Capture the cell that displays the provided text and extract its [X, Y] central coordinate. 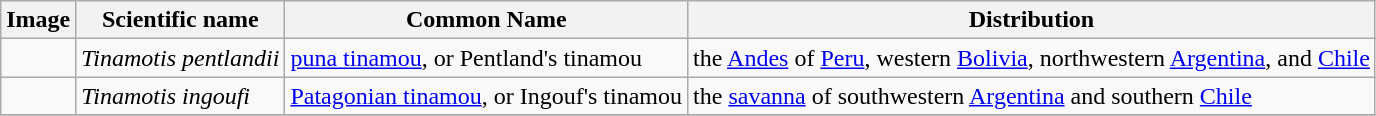
Tinamotis ingoufi [180, 96]
Distribution [1032, 20]
Common Name [486, 20]
Scientific name [180, 20]
the Andes of Peru, western Bolivia, northwestern Argentina, and Chile [1032, 58]
puna tinamou, or Pentland's tinamou [486, 58]
the savanna of southwestern Argentina and southern Chile [1032, 96]
Tinamotis pentlandii [180, 58]
Image [38, 20]
Patagonian tinamou, or Ingouf's tinamou [486, 96]
